Scan for the cell matching the given text and deliver its [X, Y] coordinate at center. 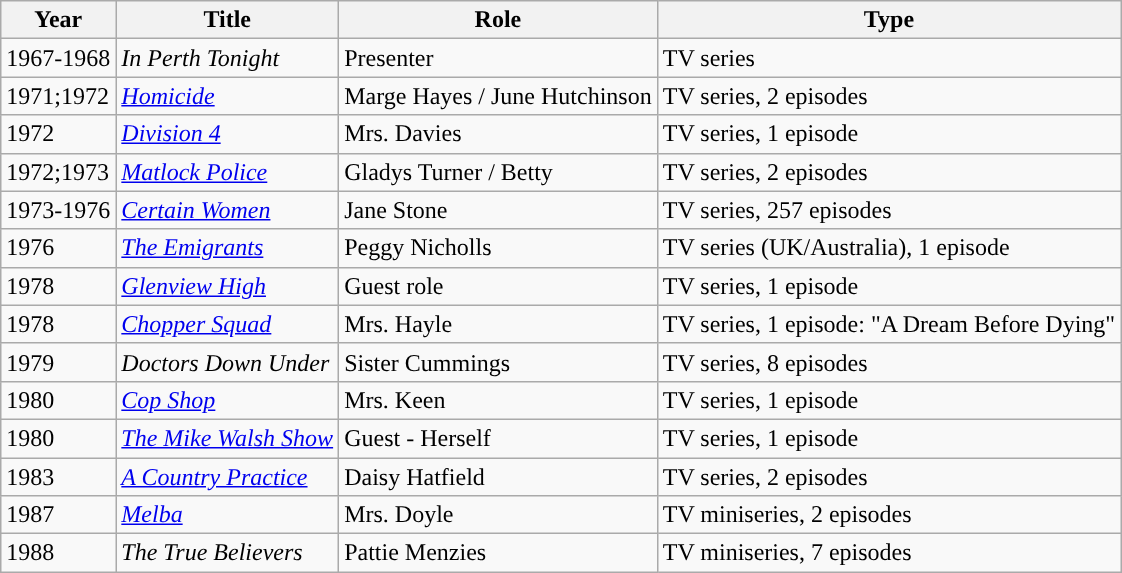
Mrs. Davies [498, 134]
Daisy Hatfield [498, 477]
Sister Cummings [498, 362]
Melba [228, 515]
Jane Stone [498, 210]
1972 [58, 134]
Peggy Nicholls [498, 248]
The True Believers [228, 553]
Guest - Herself [498, 438]
A Country Practice [228, 477]
Mrs. Hayle [498, 324]
1988 [58, 553]
Pattie Menzies [498, 553]
1972;1973 [58, 172]
TV series (UK/Australia), 1 episode [888, 248]
TV miniseries, 2 episodes [888, 515]
Cop Shop [228, 400]
Type [888, 20]
Glenview High [228, 286]
Homicide [228, 96]
Mrs. Keen [498, 400]
Guest role [498, 286]
Year [58, 20]
TV series [888, 58]
TV series, 257 episodes [888, 210]
The Emigrants [228, 248]
1983 [58, 477]
Mrs. Doyle [498, 515]
Marge Hayes / June Hutchinson [498, 96]
Division 4 [228, 134]
Title [228, 20]
1976 [58, 248]
The Mike Walsh Show [228, 438]
Role [498, 20]
Doctors Down Under [228, 362]
1987 [58, 515]
Presenter [498, 58]
TV series, 1 episode: "A Dream Before Dying" [888, 324]
1967-1968 [58, 58]
1979 [58, 362]
1971;1972 [58, 96]
TV series, 8 episodes [888, 362]
In Perth Tonight [228, 58]
Certain Women [228, 210]
TV miniseries, 7 episodes [888, 553]
Gladys Turner / Betty [498, 172]
Matlock Police [228, 172]
1973-1976 [58, 210]
Chopper Squad [228, 324]
